Pinpoint the cell where the given text exists, returning its [x, y] midpoint coordinate. 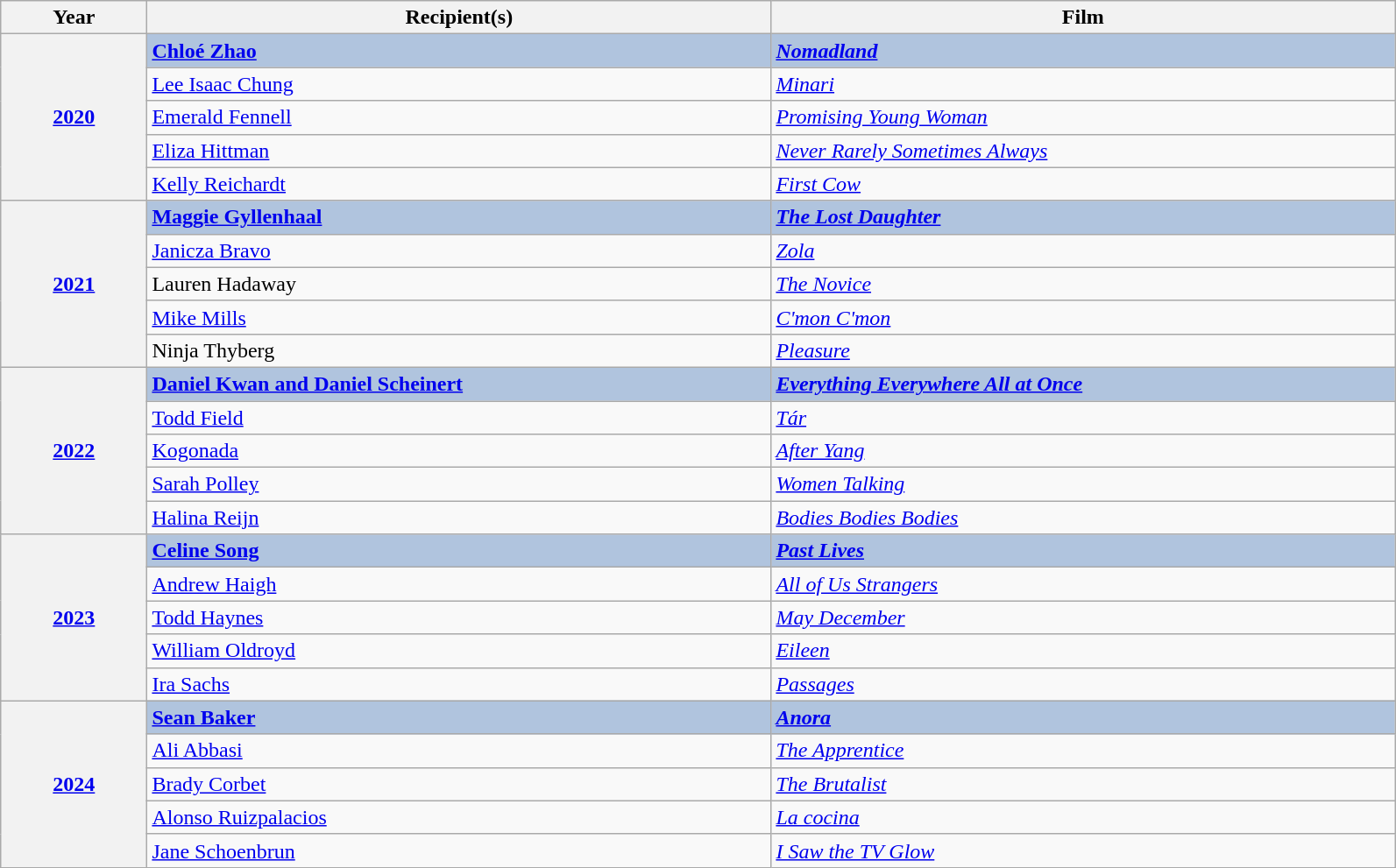
Kogonada [459, 451]
Celine Song [459, 551]
I Saw the TV Glow [1083, 850]
Film [1083, 18]
Tár [1083, 418]
Brady Corbet [459, 784]
Ira Sachs [459, 684]
Sean Baker [459, 717]
2024 [74, 784]
The Lost Daughter [1083, 217]
The Novice [1083, 284]
Minari [1083, 84]
All of Us Strangers [1083, 584]
May December [1083, 617]
Never Rarely Sometimes Always [1083, 151]
Past Lives [1083, 551]
Women Talking [1083, 484]
Todd Haynes [459, 617]
Eileen [1083, 651]
Alonso Ruizpalacios [459, 817]
The Apprentice [1083, 751]
Ali Abbasi [459, 751]
Halina Reijn [459, 518]
Andrew Haigh [459, 584]
Chloé Zhao [459, 51]
2023 [74, 617]
Nomadland [1083, 51]
Everything Everywhere All at Once [1083, 384]
Jane Schoenbrun [459, 850]
Anora [1083, 717]
Recipient(s) [459, 18]
William Oldroyd [459, 651]
Sarah Polley [459, 484]
Passages [1083, 684]
Bodies Bodies Bodies [1083, 518]
Janicza Bravo [459, 251]
After Yang [1083, 451]
Daniel Kwan and Daniel Scheinert [459, 384]
Lauren Hadaway [459, 284]
2020 [74, 117]
La cocina [1083, 817]
Promising Young Woman [1083, 117]
Todd Field [459, 418]
The Brutalist [1083, 784]
Zola [1083, 251]
Mike Mills [459, 317]
First Cow [1083, 184]
Lee Isaac Chung [459, 84]
Maggie Gyllenhaal [459, 217]
Year [74, 18]
2022 [74, 450]
Ninja Thyberg [459, 350]
Pleasure [1083, 350]
Kelly Reichardt [459, 184]
Emerald Fennell [459, 117]
Eliza Hittman [459, 151]
C'mon C'mon [1083, 317]
2021 [74, 284]
